Find where the given text appears and provide that cell's center as [X, Y] coordinate. 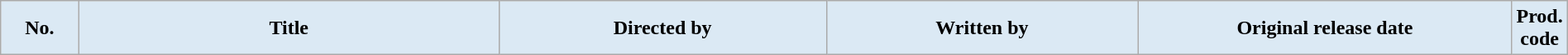
Original release date [1325, 28]
Written by [982, 28]
Title [289, 28]
Directed by [662, 28]
Prod.code [1540, 28]
No. [40, 28]
